Detect which cell encompasses the target text, then output its (X, Y) center coordinate. 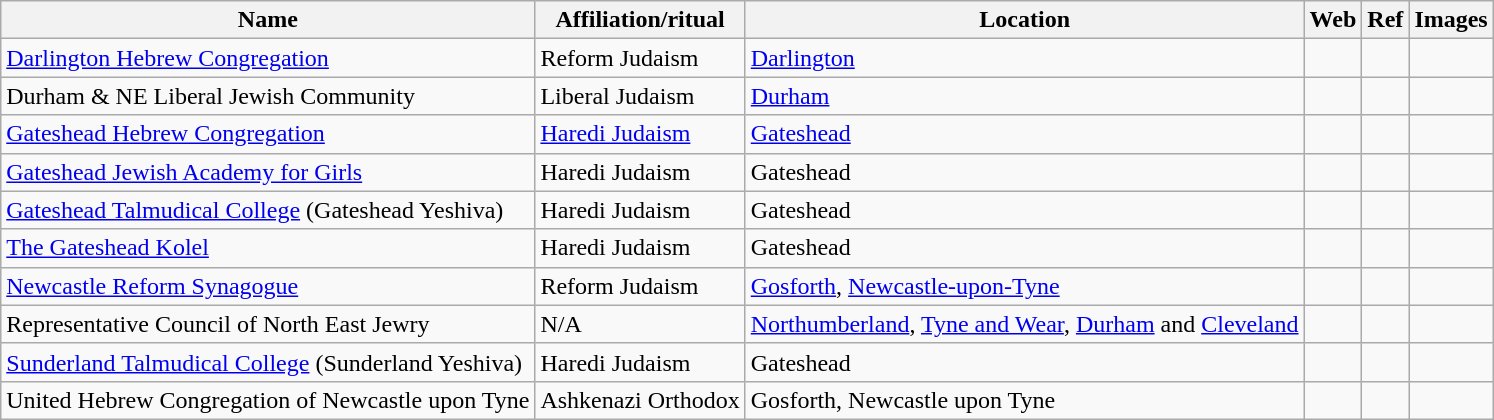
Liberal Judaism (640, 96)
Ashkenazi Orthodox (640, 400)
United Hebrew Congregation of Newcastle upon Tyne (268, 400)
Newcastle Reform Synagogue (268, 286)
Images (1451, 20)
Gosforth, Newcastle-upon-Tyne (1024, 286)
Web (1333, 20)
Durham (1024, 96)
Northumberland, Tyne and Wear, Durham and Cleveland (1024, 324)
Affiliation/ritual (640, 20)
Representative Council of North East Jewry (268, 324)
Gosforth, Newcastle upon Tyne (1024, 400)
Darlington (1024, 58)
Durham & NE Liberal Jewish Community (268, 96)
Name (268, 20)
Gateshead Jewish Academy for Girls (268, 172)
Location (1024, 20)
Gateshead Talmudical College (Gateshead Yeshiva) (268, 210)
Darlington Hebrew Congregation (268, 58)
Ref (1386, 20)
Sunderland Talmudical College (Sunderland Yeshiva) (268, 362)
Gateshead Hebrew Congregation (268, 134)
The Gateshead Kolel (268, 248)
N/A (640, 324)
